Find where the given text appears and provide that cell's center as [X, Y] coordinate. 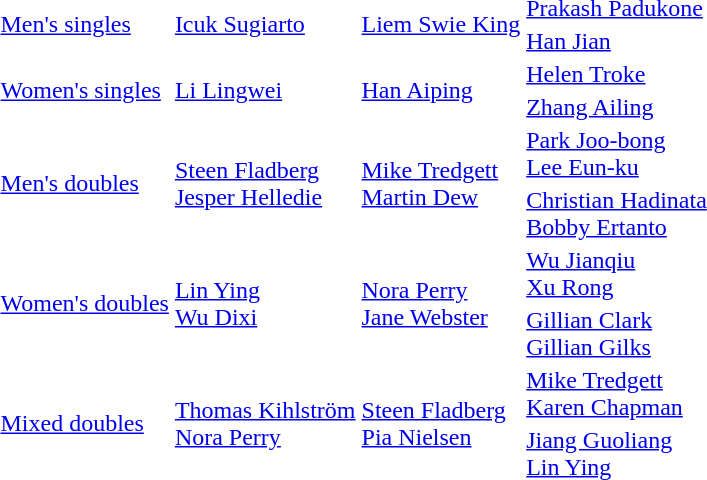
Li Lingwei [265, 90]
Steen Fladberg Jesper Helledie [265, 184]
Lin Ying Wu Dixi [265, 304]
Nora Perry Jane Webster [441, 304]
Mike Tredgett Martin Dew [441, 184]
Han Aiping [441, 90]
